Capture the cell that displays the provided text and extract its [X, Y] central coordinate. 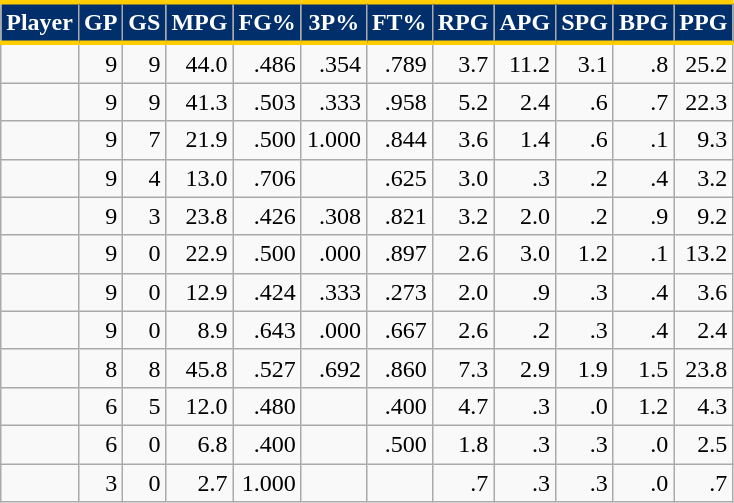
FG% [267, 22]
.527 [267, 368]
21.9 [200, 140]
.897 [399, 254]
FT% [399, 22]
3.7 [463, 63]
13.2 [704, 254]
.667 [399, 330]
22.9 [200, 254]
4.7 [463, 406]
13.0 [200, 178]
9.2 [704, 216]
.860 [399, 368]
2.5 [704, 444]
7.3 [463, 368]
25.2 [704, 63]
12.0 [200, 406]
5.2 [463, 102]
.789 [399, 63]
GP [100, 22]
.8 [643, 63]
GS [144, 22]
44.0 [200, 63]
.692 [334, 368]
6.8 [200, 444]
MPG [200, 22]
11.2 [525, 63]
4.3 [704, 406]
45.8 [200, 368]
.273 [399, 292]
.844 [399, 140]
.958 [399, 102]
12.9 [200, 292]
41.3 [200, 102]
RPG [463, 22]
PPG [704, 22]
.503 [267, 102]
.308 [334, 216]
9.3 [704, 140]
4 [144, 178]
1.9 [585, 368]
.354 [334, 63]
3.1 [585, 63]
.706 [267, 178]
.424 [267, 292]
22.3 [704, 102]
8.9 [200, 330]
.821 [399, 216]
3P% [334, 22]
2.9 [525, 368]
.486 [267, 63]
APG [525, 22]
1.8 [463, 444]
1.5 [643, 368]
5 [144, 406]
Player [40, 22]
.480 [267, 406]
SPG [585, 22]
2.7 [200, 483]
1.4 [525, 140]
.426 [267, 216]
7 [144, 140]
BPG [643, 22]
.625 [399, 178]
.643 [267, 330]
